Find where the given text appears and provide that cell's center as (x, y) coordinate. 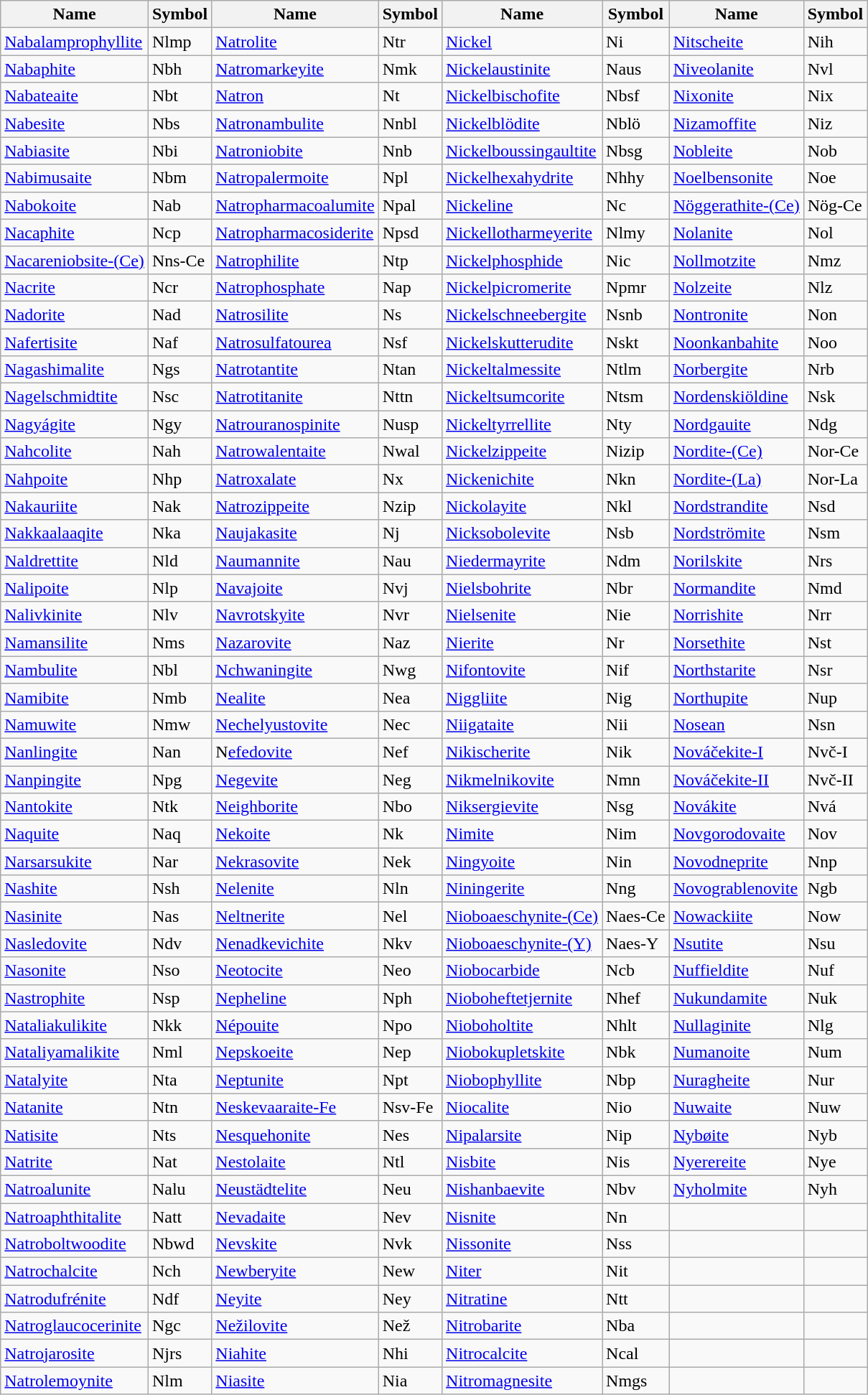
Nizamoffite (737, 123)
Nsm (835, 533)
Nekrasovite (295, 862)
Ney (410, 1299)
Noonkanbahite (737, 342)
Nbp (636, 1080)
Nickellotharmeyerite (523, 233)
Nováčekite-II (737, 779)
Natalyite (75, 1080)
Ndg (835, 424)
Nit (636, 1272)
Npmr (636, 287)
Nob (835, 151)
New (410, 1272)
Nhp (179, 479)
Nrs (835, 561)
Nickelpicromerite (523, 287)
Nel (410, 916)
Nashite (75, 889)
Nsc (179, 397)
Nvj (410, 588)
Naq (179, 834)
Natroglaucocerinite (75, 1326)
Nab (179, 205)
Neo (410, 971)
Nty (636, 424)
Nyholmite (737, 1189)
Nii (636, 724)
Nmz (835, 260)
Nollmotzite (737, 260)
Nacaphite (75, 233)
Novograblenovite (737, 889)
Negevite (295, 779)
Nvč-I (835, 752)
Novákite (737, 807)
Niksergievite (523, 807)
Natropalermoite (295, 178)
Ndf (179, 1299)
Nss (636, 1244)
Nvl (835, 69)
Nordenskiöldine (737, 397)
Nielsenite (523, 615)
Nepskoeite (295, 1053)
Nickeline (523, 205)
Ns (410, 314)
Nmw (179, 724)
Nealite (295, 697)
Nobleite (737, 151)
Nwal (410, 452)
Nestolaite (295, 1162)
Natrophilite (295, 260)
Nmb (179, 697)
Nimite (523, 834)
Ntl (410, 1162)
Namansilite (75, 643)
Niobocarbide (523, 971)
Nabokoite (75, 205)
Natrite (75, 1162)
Neltnerite (295, 916)
Nsk (835, 397)
Nln (410, 889)
Nhef (636, 998)
Neu (410, 1189)
Nickeltsumcorite (523, 397)
Nix (835, 96)
Nbo (410, 807)
Nov (835, 834)
Nc (636, 205)
Newberyite (295, 1272)
Natrowalentaite (295, 452)
Namuwite (75, 724)
Nchwaningite (295, 670)
Nan (179, 752)
Natrosilite (295, 314)
Nacareniobsite-(Ce) (75, 260)
Nlmp (179, 42)
Nhhy (636, 178)
Neskevaaraite-Fe (295, 1107)
Ntp (410, 260)
Ni (636, 42)
Nkn (636, 479)
Natrotantite (295, 370)
Nef (410, 752)
Nbm (179, 178)
Neustädtelite (295, 1189)
Nbi (179, 151)
Navrotskyite (295, 615)
Nabalamprophyllite (75, 42)
Nj (410, 533)
Ntan (410, 370)
Natronambulite (295, 123)
Nol (835, 233)
Nsn (835, 724)
Nev (410, 1217)
Nafertisite (75, 342)
Ntn (179, 1107)
Nkv (410, 943)
Noo (835, 342)
Ncr (179, 287)
Nullaginite (737, 1025)
Njrs (179, 1353)
Nes (410, 1134)
Nttn (410, 397)
Naus (636, 69)
Norilskite (737, 561)
Npg (179, 779)
Nazarovite (295, 643)
Noelbensonite (737, 178)
Nabateaite (75, 96)
Nst (835, 643)
Ntr (410, 42)
Nka (179, 533)
Nipalarsite (523, 1134)
Nierite (523, 643)
Nvá (835, 807)
Ntlm (636, 370)
Nzip (410, 506)
Nelenite (295, 889)
Nbwd (179, 1244)
Natroxalate (295, 479)
Natron (295, 96)
Natroniobite (295, 151)
Nor-La (835, 479)
Nickelphosphide (523, 260)
Nlm (179, 1381)
Nusp (410, 424)
Natt (179, 1217)
Nau (410, 561)
Nsf (410, 342)
Natrotitanite (295, 397)
Nabiasite (75, 151)
Nataliakulikite (75, 1025)
Nickel (523, 42)
Natrojarosite (75, 1353)
Nitscheite (737, 42)
Nekoite (295, 834)
Nis (636, 1162)
Nantokite (75, 807)
Nordströmite (737, 533)
Nah (179, 452)
Nbr (636, 588)
Nabesite (75, 123)
Nif (636, 670)
Nitrocalcite (523, 1353)
Niasite (295, 1381)
Nevskite (295, 1244)
Nielsbohrite (523, 588)
Nep (410, 1053)
Novodneprite (737, 862)
Naquite (75, 834)
Nyerereite (737, 1162)
Nambulite (75, 670)
Nbv (636, 1189)
Neighborite (295, 807)
Nng (636, 889)
Niobophyllite (523, 1080)
Novgorodovaite (737, 834)
Npl (410, 178)
Nlp (179, 588)
Nvč-II (835, 779)
Nordgauite (737, 424)
Nuragheite (737, 1080)
Nickelblödite (523, 123)
Nitratine (523, 1299)
Num (835, 1053)
Nataliyamalikite (75, 1053)
Nye (835, 1162)
Ntt (636, 1299)
Nowackiite (737, 916)
Naujakasite (295, 533)
Nsd (835, 506)
Ngc (179, 1326)
Niter (523, 1272)
Nickelbischofite (523, 96)
Nx (410, 479)
Nováčekite-I (737, 752)
Natrochalcite (75, 1272)
Npt (410, 1080)
Nolzeite (737, 287)
Nagashimalite (75, 370)
Nahcolite (75, 452)
Nagelschmidtite (75, 397)
Nuwaite (737, 1107)
Nrb (835, 370)
Nur (835, 1080)
Niz (835, 123)
Nsutite (737, 943)
Nordite-(Ce) (737, 452)
Neyite (295, 1299)
Nlz (835, 287)
Nia (410, 1381)
Nagyágite (75, 424)
Nickelschneebergite (523, 314)
Ngb (835, 889)
Nesquehonite (295, 1134)
Nabaphite (75, 69)
Nadorite (75, 314)
Nhi (410, 1353)
Natroalunite (75, 1189)
Nie (636, 615)
Nuw (835, 1107)
Ncb (636, 971)
Naes-Y (636, 943)
Nim (636, 834)
Nsu (835, 943)
Nat (179, 1162)
Ncp (179, 233)
Nld (179, 561)
Nicksobolevite (523, 533)
Ncal (636, 1353)
Nig (636, 697)
Nap (410, 287)
Nickelzippeite (523, 452)
Natropharmacosiderite (295, 233)
Niobokupletskite (523, 1053)
Nioboaeschynite-(Ce) (523, 916)
Niocalite (523, 1107)
Nea (410, 697)
Nukundamite (737, 998)
Nahpoite (75, 479)
Nrr (835, 615)
Nifontovite (523, 670)
Northupite (737, 697)
Nbsf (636, 96)
Nwg (410, 670)
Nioboheftetjernite (523, 998)
Nik (636, 752)
Nežilovite (295, 1326)
Nechelyustovite (295, 724)
Niigataite (523, 724)
Nevadaite (295, 1217)
Namibite (75, 697)
Naldrettite (75, 561)
Nskt (636, 342)
Nepheline (295, 998)
Nmgs (636, 1381)
Nin (636, 862)
Nk (410, 834)
Nitromagnesite (523, 1381)
Nanlingite (75, 752)
Natrouranospinite (295, 424)
Nisnite (523, 1217)
Nalipoite (75, 588)
Nlg (835, 1025)
Nsh (179, 889)
Npo (410, 1025)
Nt (410, 96)
Nhlt (636, 1025)
Natrolemoynite (75, 1381)
Nblö (636, 123)
Nuf (835, 971)
Nizip (636, 452)
Nip (636, 1134)
Non (835, 314)
Normandite (737, 588)
Norbergite (737, 370)
Nvr (410, 615)
Natroaphthitalite (75, 1217)
Nickenichite (523, 479)
Nmn (636, 779)
Nissonite (523, 1244)
Nefedovite (295, 752)
Niveolanite (737, 69)
Nybøite (737, 1134)
Nickelskutterudite (523, 342)
Norrishite (737, 615)
Nasledovite (75, 943)
Nr (636, 643)
Norsethite (737, 643)
Nalivkinite (75, 615)
Natroboltwoodite (75, 1244)
Nioboaeschynite-(Y) (523, 943)
Narsarsukite (75, 862)
Nabimusaite (75, 178)
Nor-Ce (835, 452)
Nishanbaevite (523, 1189)
Nbt (179, 96)
Natisite (75, 1134)
Nastrophite (75, 998)
Nickeltalmessite (523, 370)
Nta (179, 1080)
Nickolayite (523, 506)
Natrozippeite (295, 506)
Now (835, 916)
Nbs (179, 123)
Ngy (179, 424)
Nn (636, 1217)
Nyb (835, 1134)
Nba (636, 1326)
Nek (410, 862)
Nkk (179, 1025)
Nixonite (737, 96)
Nts (179, 1134)
Nyh (835, 1189)
Noe (835, 178)
Nioboholtite (523, 1025)
Niahite (295, 1353)
Nlmy (636, 233)
Nitrobarite (523, 1326)
Nnp (835, 862)
Nisbite (523, 1162)
Naf (179, 342)
Nordite-(La) (737, 479)
Nasinite (75, 916)
Nnbl (410, 123)
Nbsg (636, 151)
Nsnb (636, 314)
Nup (835, 697)
Nasonite (75, 971)
Niningerite (523, 889)
Nsb (636, 533)
Npsd (410, 233)
Nms (179, 643)
Nakauriite (75, 506)
Nikischerite (523, 752)
Nns-Ce (179, 260)
Nmk (410, 69)
Nickelboussingaultite (523, 151)
Natropharmacoalumite (295, 205)
Niggliite (523, 697)
Nbl (179, 670)
Ndm (636, 561)
Niedermayrite (523, 561)
Nas (179, 916)
Nbh (179, 69)
Nar (179, 862)
Natromarkeyite (295, 69)
Nöggerathite-(Ce) (737, 205)
Ngs (179, 370)
Nml (179, 1053)
Natanite (75, 1107)
Nsp (179, 998)
Nolanite (737, 233)
Nad (179, 314)
Ntk (179, 807)
Nic (636, 260)
Nickelaustinite (523, 69)
Nickelhexahydrite (523, 178)
Navajoite (295, 588)
Nickeltyrrellite (523, 424)
Nenadkevichite (295, 943)
Ndv (179, 943)
Numanoite (737, 1053)
Nkl (636, 506)
Nso (179, 971)
Neptunite (295, 1080)
Nakkaalaaqite (75, 533)
Nsr (835, 670)
Naz (410, 643)
Neotocite (295, 971)
Natrolite (295, 42)
Nsg (636, 807)
Nak (179, 506)
Nuffieldite (737, 971)
Natrophosphate (295, 287)
Nacrite (75, 287)
Nordstrandite (737, 506)
Nih (835, 42)
Nanpingite (75, 779)
Natrosulfatourea (295, 342)
Nph (410, 998)
Než (410, 1326)
Ntsm (636, 397)
Npal (410, 205)
Nikmelnikovite (523, 779)
Nsv-Fe (410, 1107)
Nmd (835, 588)
Naumannite (295, 561)
Nio (636, 1107)
Nnb (410, 151)
Nbk (636, 1053)
Nög-Ce (835, 205)
Népouite (295, 1025)
Ningyoite (523, 862)
Natrodufrénite (75, 1299)
Nch (179, 1272)
Naes-Ce (636, 916)
Nalu (179, 1189)
Nvk (410, 1244)
Nuk (835, 998)
Neg (410, 779)
Nec (410, 724)
Northstarite (737, 670)
Nosean (737, 724)
Nontronite (737, 314)
Nlv (179, 615)
